Return the [X, Y] coordinate for the center point of the cell that contains the specified text.  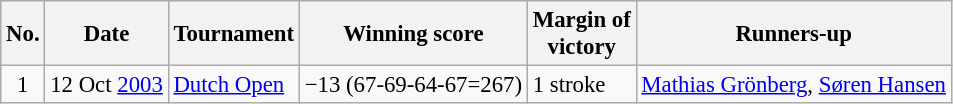
−13 (67-69-64-67=267) [413, 85]
Margin ofvictory [582, 34]
1 stroke [582, 85]
12 Oct 2003 [106, 85]
No. [23, 34]
Runners-up [794, 34]
Winning score [413, 34]
1 [23, 85]
Dutch Open [234, 85]
Tournament [234, 34]
Date [106, 34]
Mathias Grönberg, Søren Hansen [794, 85]
